Output the [X, Y] coordinate of the center of the cell containing the given text.  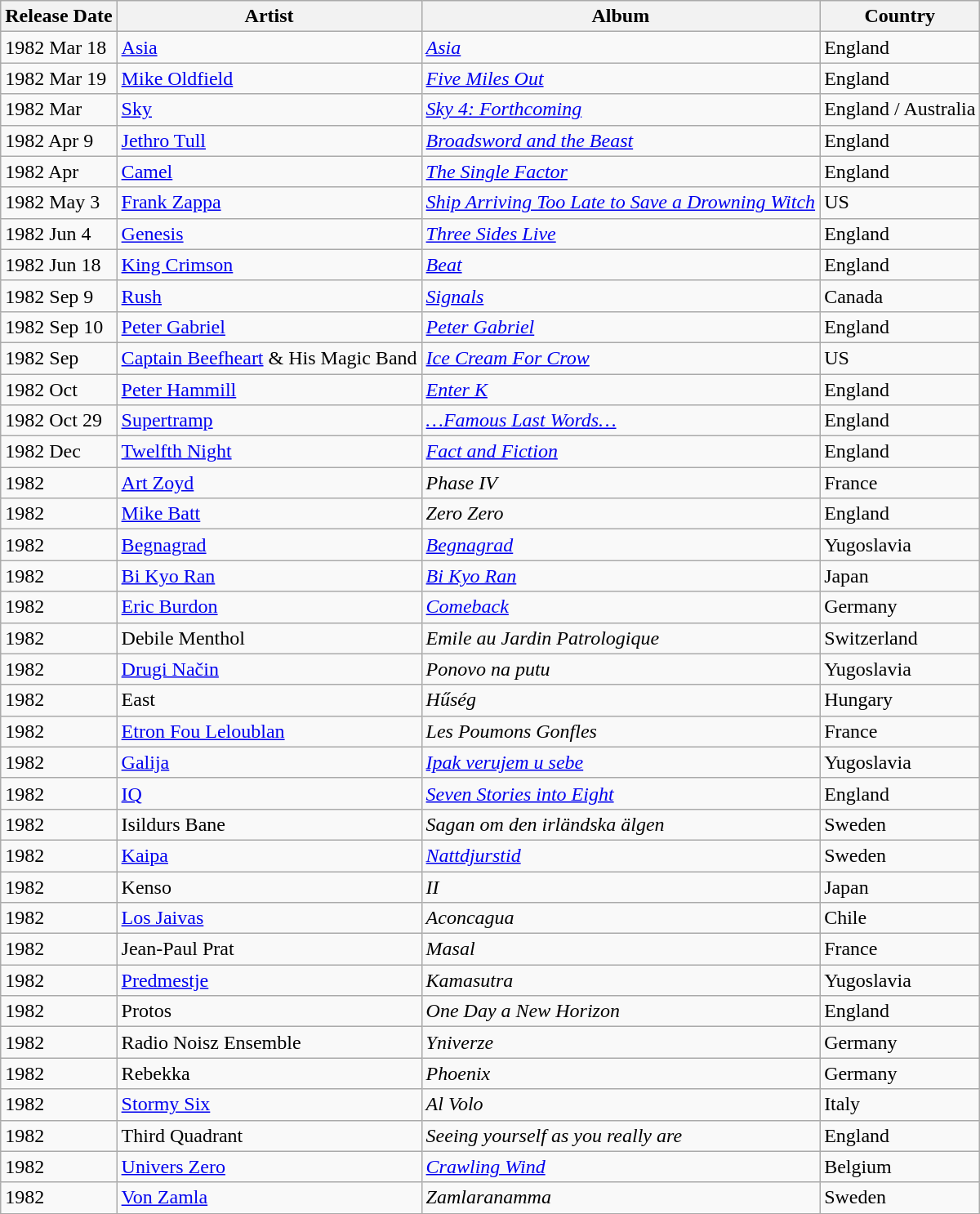
Italy [900, 1105]
1982 Apr [59, 172]
Twelfth Night [269, 452]
Hungary [900, 700]
Etron Fou Leloublan [269, 731]
Supertramp [269, 421]
Rush [269, 296]
Signals [621, 296]
Seeing yourself as you really are [621, 1136]
Debile Menthol [269, 638]
Sky 4: Forthcoming [621, 109]
1982 Mar 19 [59, 78]
Camel [269, 172]
Canada [900, 296]
Los Jaivas [269, 918]
1982 Sep 9 [59, 296]
Jethro Tull [269, 141]
Broadsword and the Beast [621, 141]
Art Zoyd [269, 483]
Zero Zero [621, 514]
Stormy Six [269, 1105]
1982 Apr 9 [59, 141]
Eric Burdon [269, 607]
Ponovo na putu [621, 669]
Phoenix [621, 1073]
Comeback [621, 607]
Masal [621, 949]
Protos [269, 1011]
King Crimson [269, 265]
Predmestje [269, 980]
Mike Oldfield [269, 78]
Belgium [900, 1167]
1982 Mar [59, 109]
Peter Hammill [269, 390]
Enter K [621, 390]
Seven Stories into Eight [621, 793]
1982 Sep [59, 358]
1982 Oct 29 [59, 421]
Sagan om den irländska älgen [621, 824]
Radio Noisz Ensemble [269, 1042]
Univers Zero [269, 1167]
Beat [621, 265]
Kamasutra [621, 980]
England / Australia [900, 109]
Yniverze [621, 1042]
…Famous Last Words… [621, 421]
Third Quadrant [269, 1136]
Country [900, 16]
Five Miles Out [621, 78]
Zamlaranamma [621, 1198]
Ice Cream For Crow [621, 358]
Crawling Wind [621, 1167]
Drugi Način [269, 669]
1982 Oct [59, 390]
Captain Beefheart & His Magic Band [269, 358]
Album [621, 16]
The Single Factor [621, 172]
Kaipa [269, 855]
East [269, 700]
Galija [269, 762]
Ship Arriving Too Late to Save a Drowning Witch [621, 203]
Kenso [269, 886]
Rebekka [269, 1073]
Nattdjurstid [621, 855]
1982 Jun 18 [59, 265]
Mike Batt [269, 514]
Von Zamla [269, 1198]
One Day a New Horizon [621, 1011]
1982 May 3 [59, 203]
1982 Sep 10 [59, 327]
Aconcagua [621, 918]
Isildurs Bane [269, 824]
Genesis [269, 234]
1982 Dec [59, 452]
Switzerland [900, 638]
1982 Mar 18 [59, 47]
Jean-Paul Prat [269, 949]
1982 Jun 4 [59, 234]
Ipak verujem u sebe [621, 762]
Sky [269, 109]
Phase IV [621, 483]
Frank Zappa [269, 203]
Al Volo [621, 1105]
Artist [269, 16]
Release Date [59, 16]
Hűség [621, 700]
II [621, 886]
Les Poumons Gonfles [621, 731]
IQ [269, 793]
Emile au Jardin Patrologique [621, 638]
Fact and Fiction [621, 452]
Three Sides Live [621, 234]
Chile [900, 918]
